Find where the given text appears and provide that cell's center as (X, Y) coordinate. 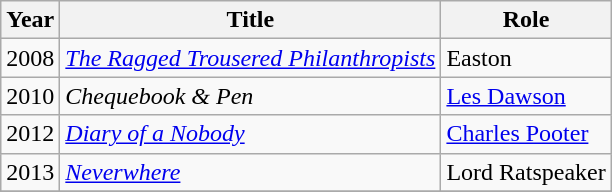
Title (250, 20)
2010 (30, 96)
Chequebook & Pen (250, 96)
Year (30, 20)
The Ragged Trousered Philanthropists (250, 58)
Les Dawson (526, 96)
Easton (526, 58)
Lord Ratspeaker (526, 172)
Neverwhere (250, 172)
2012 (30, 134)
Diary of a Nobody (250, 134)
2013 (30, 172)
2008 (30, 58)
Charles Pooter (526, 134)
Role (526, 20)
